Determine the [x, y] coordinate at the center of the cell enclosing the given text.  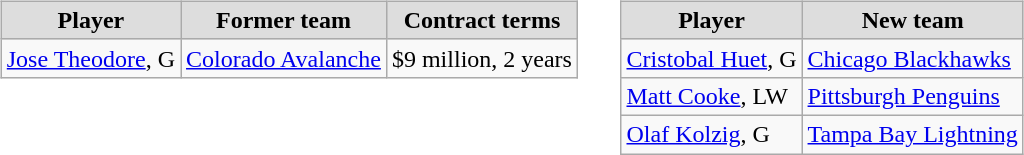
$9 million, 2 years [482, 58]
Matt Cooke, LW [712, 96]
Olaf Kolzig, G [712, 134]
Jose Theodore, G [90, 58]
Colorado Avalanche [284, 58]
New team [912, 20]
Contract terms [482, 20]
Tampa Bay Lightning [912, 134]
Chicago Blackhawks [912, 58]
Cristobal Huet, G [712, 58]
Pittsburgh Penguins [912, 96]
Former team [284, 20]
